From the cell containing the given text, extract its center point as (x, y) coordinate. 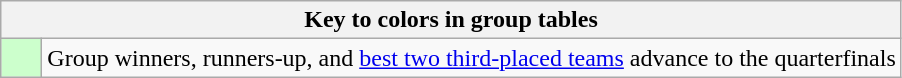
Group winners, runners-up, and best two third-placed teams advance to the quarterfinals (472, 58)
Key to colors in group tables (452, 20)
